For the text-containing cell, return its midpoint in (X, Y) coordinate format. 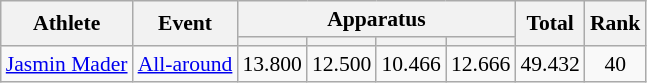
10.466 (410, 64)
Rank (616, 24)
49.432 (550, 64)
12.666 (480, 64)
40 (616, 64)
Event (186, 24)
13.800 (272, 64)
Athlete (67, 24)
Apparatus (376, 19)
Total (550, 24)
All-around (186, 64)
12.500 (342, 64)
Jasmin Mader (67, 64)
